Identify which cell holds the provided text, then report its [x, y] central coordinate. 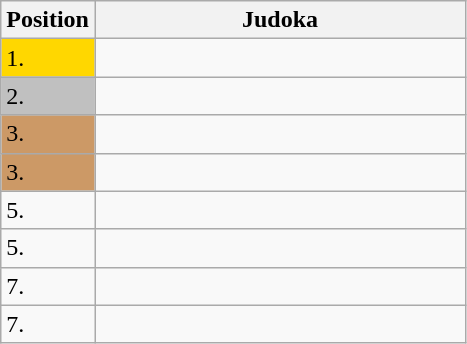
1. [48, 58]
Position [48, 20]
Judoka [280, 20]
2. [48, 96]
